Find where the given text appears and provide that cell's center as (X, Y) coordinate. 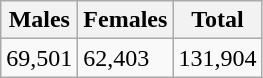
131,904 (218, 58)
Males (40, 20)
Total (218, 20)
69,501 (40, 58)
Females (126, 20)
62,403 (126, 58)
